Find where the given text appears and provide that cell's center as (x, y) coordinate. 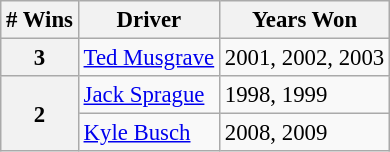
Ted Musgrave (148, 58)
Jack Sprague (148, 95)
2001, 2002, 2003 (304, 58)
2008, 2009 (304, 133)
Years Won (304, 20)
1998, 1999 (304, 95)
3 (40, 58)
# Wins (40, 20)
2 (40, 114)
Kyle Busch (148, 133)
Driver (148, 20)
